From the cell containing the given text, extract its center point as (X, Y) coordinate. 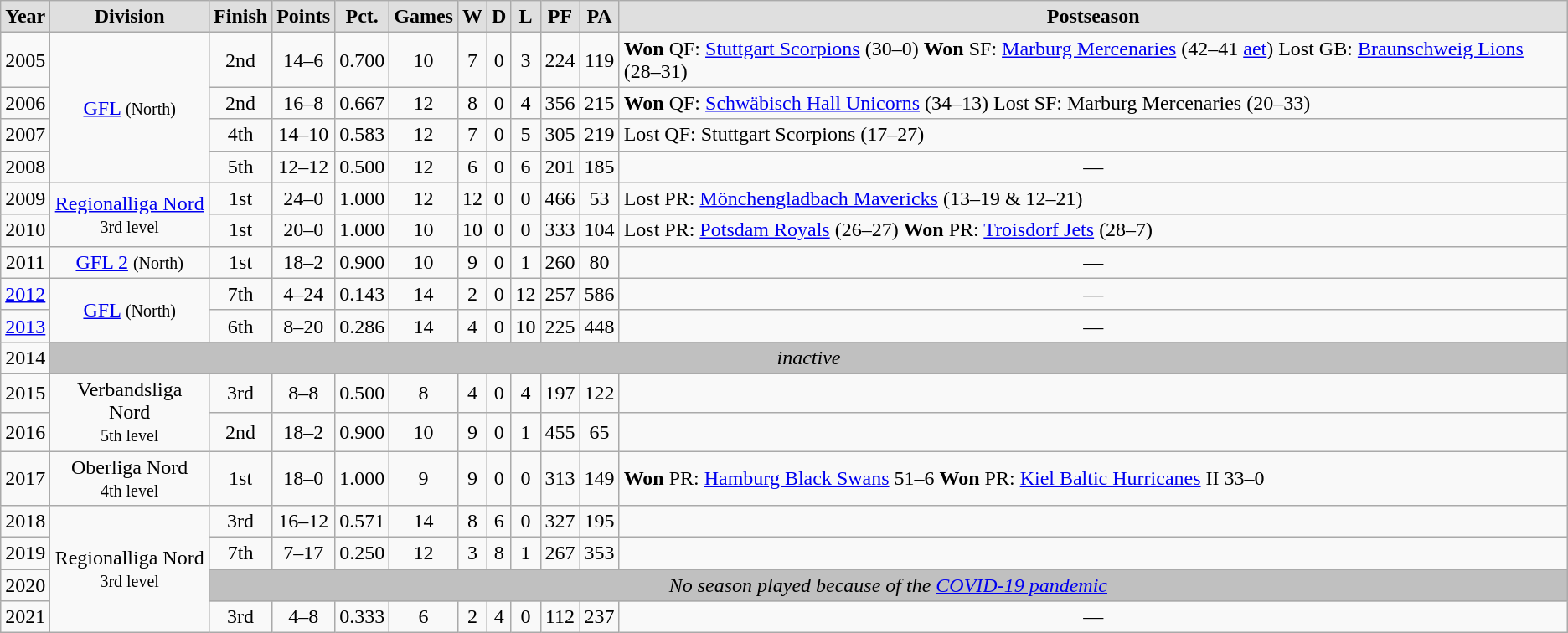
185 (600, 167)
2014 (25, 358)
2007 (25, 135)
215 (600, 103)
0.143 (362, 294)
12–12 (303, 167)
2015 (25, 393)
80 (600, 262)
Finish (241, 17)
201 (560, 167)
119 (600, 60)
No season played because of the COVID-19 pandemic (889, 585)
Points (303, 17)
305 (560, 135)
2006 (25, 103)
2020 (25, 585)
2008 (25, 167)
16–8 (303, 103)
2010 (25, 230)
53 (600, 198)
Won QF: Schwäbisch Hall Unicorns (34–13) Lost SF: Marburg Mercenaries (20–33) (1093, 103)
0.700 (362, 60)
356 (560, 103)
Games (424, 17)
2021 (25, 617)
2016 (25, 431)
197 (560, 393)
0.583 (362, 135)
Pct. (362, 17)
313 (560, 477)
8–20 (303, 326)
2017 (25, 477)
112 (560, 617)
267 (560, 553)
466 (560, 198)
GFL 2 (North) (130, 262)
225 (560, 326)
14–10 (303, 135)
2019 (25, 553)
4–24 (303, 294)
16–12 (303, 522)
20–0 (303, 230)
Verbandsliga Nord5th level (130, 412)
2012 (25, 294)
333 (560, 230)
2009 (25, 198)
Oberliga Nord4th level (130, 477)
Division (130, 17)
2018 (25, 522)
5th (241, 167)
2005 (25, 60)
L (526, 17)
Lost PR: Mönchengladbach Mavericks (13–19 & 12–21) (1093, 198)
327 (560, 522)
Postseason (1093, 17)
586 (600, 294)
Year (25, 17)
219 (600, 135)
448 (600, 326)
Lost QF: Stuttgart Scorpions (17–27) (1093, 135)
237 (600, 617)
24–0 (303, 198)
D (499, 17)
4–8 (303, 617)
5 (526, 135)
Won QF: Stuttgart Scorpions (30–0) Won SF: Marburg Mercenaries (42–41 aet) Lost GB: Braunschweig Lions (28–31) (1093, 60)
104 (600, 230)
65 (600, 431)
4th (241, 135)
195 (600, 522)
257 (560, 294)
PF (560, 17)
0.667 (362, 103)
2013 (25, 326)
260 (560, 262)
14–6 (303, 60)
8–8 (303, 393)
Won PR: Hamburg Black Swans 51–6 Won PR: Kiel Baltic Hurricanes II 33–0 (1093, 477)
18–0 (303, 477)
455 (560, 431)
149 (600, 477)
2011 (25, 262)
0.571 (362, 522)
122 (600, 393)
353 (600, 553)
0.333 (362, 617)
0.286 (362, 326)
6th (241, 326)
Lost PR: Potsdam Royals (26–27) Won PR: Troisdorf Jets (28–7) (1093, 230)
224 (560, 60)
7–17 (303, 553)
inactive (809, 358)
0.250 (362, 553)
PA (600, 17)
W (472, 17)
